Pinpoint the cell where the given text exists, returning its [x, y] midpoint coordinate. 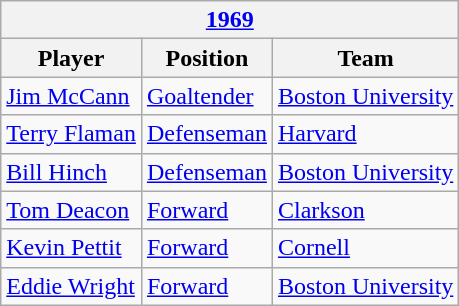
Terry Flaman [72, 134]
Kevin Pettit [72, 248]
Harvard [365, 134]
Player [72, 58]
Eddie Wright [72, 286]
1969 [230, 20]
Goaltender [206, 96]
Jim McCann [72, 96]
Team [365, 58]
Clarkson [365, 210]
Cornell [365, 248]
Bill Hinch [72, 172]
Tom Deacon [72, 210]
Position [206, 58]
